Return (X, Y) of the center of cell containing provided text 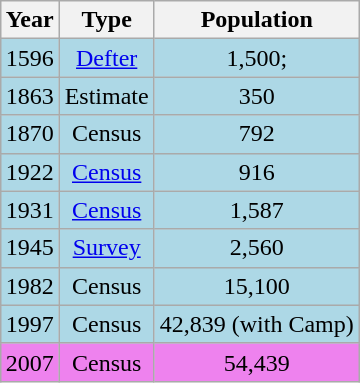
792 (256, 134)
1,587 (256, 210)
1922 (30, 172)
1,500; (256, 58)
Type (106, 20)
Year (30, 20)
15,100 (256, 286)
42,839 (with Camp) (256, 324)
1982 (30, 286)
Population (256, 20)
Survey (106, 248)
Defter (106, 58)
1931 (30, 210)
1997 (30, 324)
1596 (30, 58)
54,439 (256, 362)
1945 (30, 248)
1863 (30, 96)
1870 (30, 134)
916 (256, 172)
Estimate (106, 96)
350 (256, 96)
2,560 (256, 248)
2007 (30, 362)
